Find where the given text appears and provide that cell's center as (x, y) coordinate. 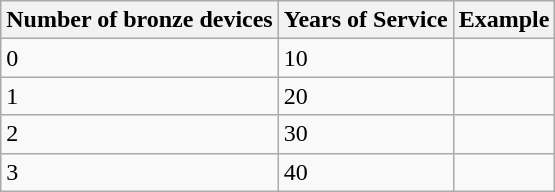
Years of Service (366, 20)
2 (140, 134)
20 (366, 96)
0 (140, 58)
3 (140, 172)
10 (366, 58)
1 (140, 96)
Number of bronze devices (140, 20)
40 (366, 172)
Example (504, 20)
30 (366, 134)
